Determine the [X, Y] coordinate at the center of the cell enclosing the given text.  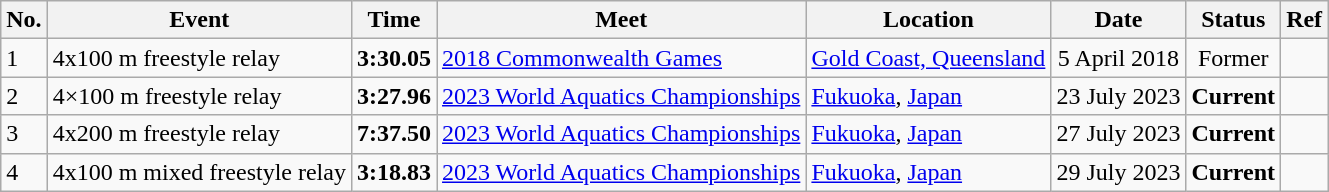
Date [1118, 20]
4 [24, 172]
Time [394, 20]
Event [199, 20]
2018 Commonwealth Games [622, 58]
2 [24, 96]
Location [928, 20]
Ref [1304, 20]
1 [24, 58]
23 July 2023 [1118, 96]
3:18.83 [394, 172]
3 [24, 134]
4×100 m freestyle relay [199, 96]
4x100 m mixed freestyle relay [199, 172]
4x200 m freestyle relay [199, 134]
3:27.96 [394, 96]
No. [24, 20]
5 April 2018 [1118, 58]
Meet [622, 20]
Gold Coast, Queensland [928, 58]
7:37.50 [394, 134]
4x100 m freestyle relay [199, 58]
3:30.05 [394, 58]
29 July 2023 [1118, 172]
Status [1234, 20]
Former [1234, 58]
27 July 2023 [1118, 134]
